Find where the given text appears and provide that cell's center as (X, Y) coordinate. 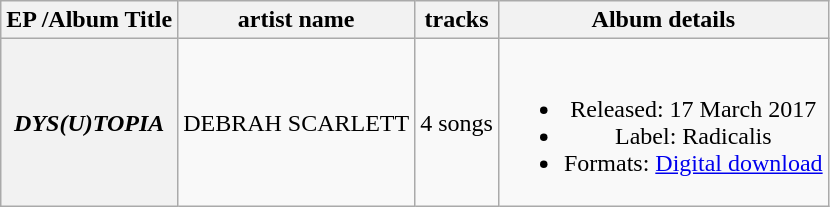
Released: 17 March 2017Label: RadicalisFormats: Digital download (663, 122)
DEBRAH SCARLETT (296, 122)
artist name (296, 20)
DYS(U)TOPIA (90, 122)
EP /Album Title (90, 20)
tracks (457, 20)
Album details (663, 20)
4 songs (457, 122)
